Provide the [x, y] coordinate of the cell's center where the given text is located.  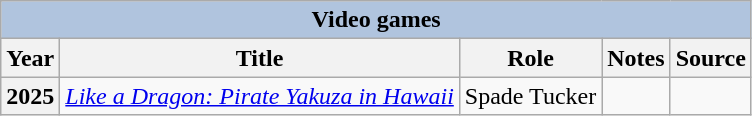
Like a Dragon: Pirate Yakuza in Hawaii [260, 96]
Year [30, 58]
2025 [30, 96]
Video games [376, 20]
Role [530, 58]
Title [260, 58]
Notes [636, 58]
Source [710, 58]
Spade Tucker [530, 96]
